Extract the [x, y] coordinate from the center of the cell holding the provided text.  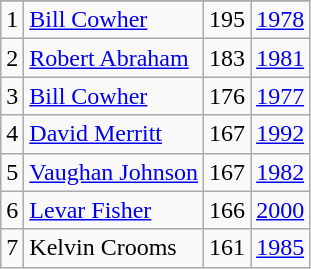
183 [228, 58]
5 [12, 172]
1 [12, 20]
Levar Fisher [114, 210]
Robert Abraham [114, 58]
1978 [280, 20]
1977 [280, 96]
6 [12, 210]
1981 [280, 58]
3 [12, 96]
2 [12, 58]
1992 [280, 134]
1982 [280, 172]
Vaughan Johnson [114, 172]
Kelvin Crooms [114, 248]
176 [228, 96]
195 [228, 20]
161 [228, 248]
7 [12, 248]
2000 [280, 210]
166 [228, 210]
David Merritt [114, 134]
1985 [280, 248]
4 [12, 134]
